From the cell containing the given text, extract its center point as [x, y] coordinate. 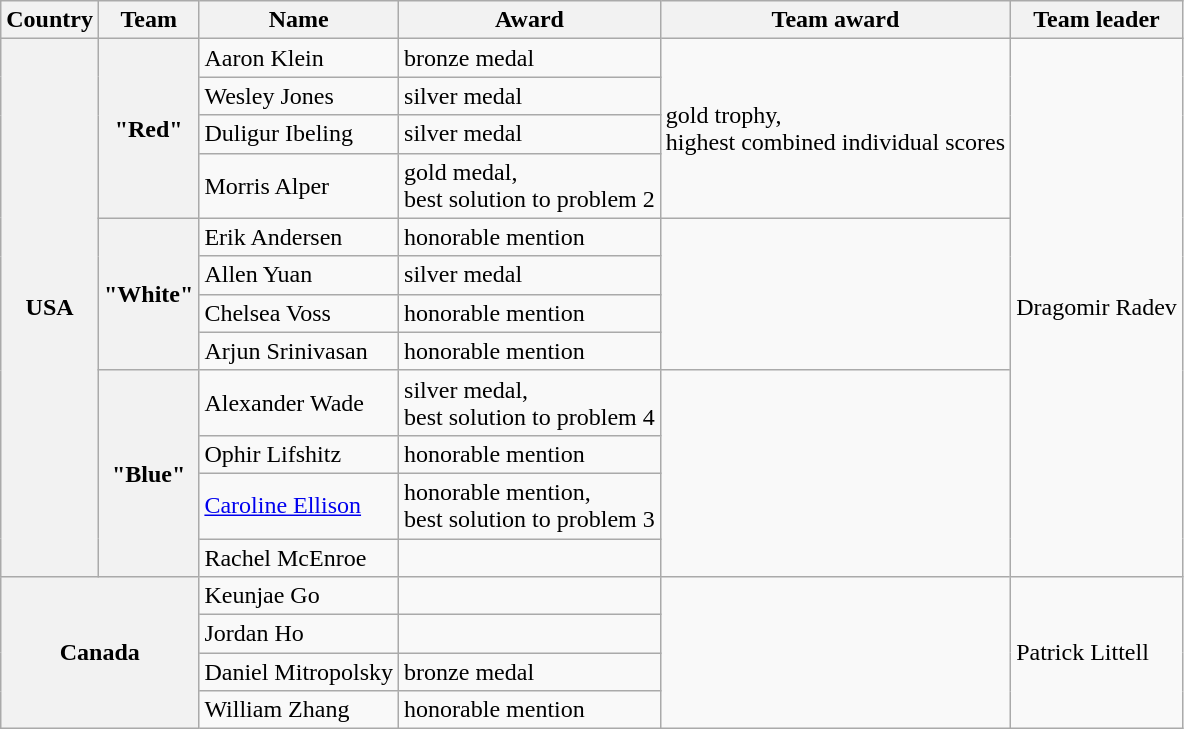
William Zhang [299, 710]
"White" [148, 294]
Ophir Lifshitz [299, 454]
honorable mention,best solution to problem 3 [530, 506]
Keunjae Go [299, 596]
Chelsea Voss [299, 313]
Dragomir Radev [1097, 308]
Morris Alper [299, 186]
Duligur Ibeling [299, 134]
gold trophy,highest combined individual scores [835, 128]
Alexander Wade [299, 402]
Jordan Ho [299, 634]
Daniel Mitropolsky [299, 672]
Allen Yuan [299, 275]
Caroline Ellison [299, 506]
Erik Andersen [299, 237]
Name [299, 20]
Patrick Littell [1097, 653]
"Blue" [148, 473]
Rachel McEnroe [299, 557]
gold medal,best solution to problem 2 [530, 186]
Arjun Srinivasan [299, 351]
Aaron Klein [299, 58]
"Red" [148, 128]
silver medal,best solution to problem 4 [530, 402]
Canada [100, 653]
USA [50, 308]
Team leader [1097, 20]
Wesley Jones [299, 96]
Award [530, 20]
Team [148, 20]
Country [50, 20]
Team award [835, 20]
